Return the [x, y] coordinate for the center point of the cell that contains the specified text.  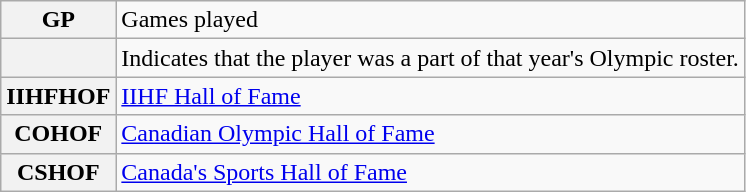
Canada's Sports Hall of Fame [430, 172]
IIHF Hall of Fame [430, 96]
IIHFHOF [58, 96]
Indicates that the player was a part of that year's Olympic roster. [430, 58]
Games played [430, 20]
GP [58, 20]
Canadian Olympic Hall of Fame [430, 134]
CSHOF [58, 172]
COHOF [58, 134]
